For the text-containing cell, return its midpoint in [x, y] coordinate format. 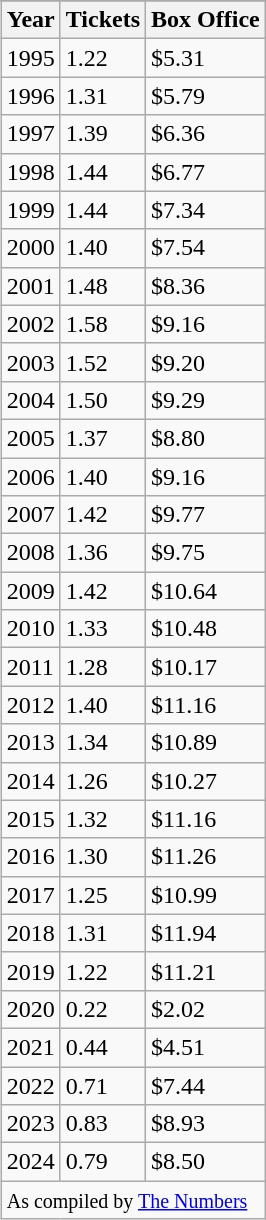
1.39 [102, 134]
2008 [30, 553]
$11.26 [206, 857]
1.34 [102, 743]
$2.02 [206, 1009]
1.26 [102, 781]
2016 [30, 857]
2006 [30, 477]
1.50 [102, 400]
2000 [30, 248]
2019 [30, 971]
2009 [30, 591]
As compiled by The Numbers [133, 1200]
2022 [30, 1085]
2020 [30, 1009]
2018 [30, 933]
0.71 [102, 1085]
2017 [30, 895]
$10.89 [206, 743]
0.83 [102, 1124]
1.48 [102, 286]
2013 [30, 743]
1.58 [102, 324]
$5.31 [206, 58]
$5.79 [206, 96]
$8.80 [206, 438]
$9.20 [206, 362]
0.79 [102, 1162]
1995 [30, 58]
Tickets [102, 20]
$4.51 [206, 1047]
1999 [30, 210]
$11.94 [206, 933]
2007 [30, 515]
$8.50 [206, 1162]
1.25 [102, 895]
2004 [30, 400]
1998 [30, 172]
$10.17 [206, 667]
$7.54 [206, 248]
1996 [30, 96]
2014 [30, 781]
$10.48 [206, 629]
$6.77 [206, 172]
$8.36 [206, 286]
1.33 [102, 629]
2003 [30, 362]
0.44 [102, 1047]
2011 [30, 667]
2012 [30, 705]
$10.64 [206, 591]
1.30 [102, 857]
$10.99 [206, 895]
$11.21 [206, 971]
$6.36 [206, 134]
2024 [30, 1162]
$10.27 [206, 781]
1.28 [102, 667]
2001 [30, 286]
2015 [30, 819]
1.52 [102, 362]
$7.44 [206, 1085]
1.36 [102, 553]
$9.29 [206, 400]
1.37 [102, 438]
2021 [30, 1047]
1.32 [102, 819]
0.22 [102, 1009]
$9.77 [206, 515]
2002 [30, 324]
Year [30, 20]
Box Office [206, 20]
$8.93 [206, 1124]
$9.75 [206, 553]
2010 [30, 629]
2005 [30, 438]
$7.34 [206, 210]
1997 [30, 134]
2023 [30, 1124]
